Capture the cell that displays the provided text and extract its (X, Y) central coordinate. 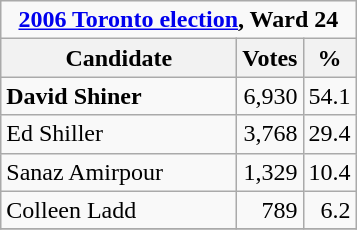
Sanaz Amirpour (119, 172)
29.4 (330, 134)
% (330, 58)
789 (270, 210)
1,329 (270, 172)
10.4 (330, 172)
54.1 (330, 96)
3,768 (270, 134)
Candidate (119, 58)
Ed Shiller (119, 134)
6,930 (270, 96)
David Shiner (119, 96)
2006 Toronto election, Ward 24 (178, 20)
Votes (270, 58)
Colleen Ladd (119, 210)
6.2 (330, 210)
